Scan for the cell matching the given text and deliver its (X, Y) coordinate at center. 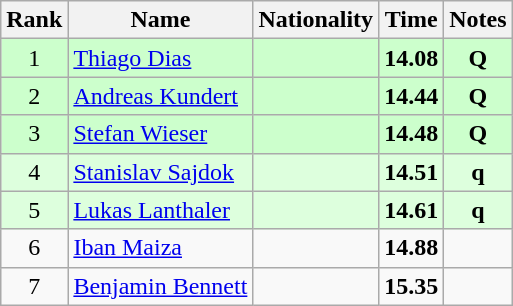
14.61 (412, 210)
Iban Maiza (160, 248)
14.88 (412, 248)
15.35 (412, 286)
Stefan Wieser (160, 134)
Notes (478, 20)
Lukas Lanthaler (160, 210)
1 (34, 58)
Stanislav Sajdok (160, 172)
14.44 (412, 96)
6 (34, 248)
Rank (34, 20)
14.08 (412, 58)
3 (34, 134)
14.48 (412, 134)
7 (34, 286)
Thiago Dias (160, 58)
5 (34, 210)
2 (34, 96)
14.51 (412, 172)
Nationality (316, 20)
Andreas Kundert (160, 96)
4 (34, 172)
Time (412, 20)
Benjamin Bennett (160, 286)
Name (160, 20)
